Determine the (X, Y) coordinate at the center of the cell enclosing the given text.  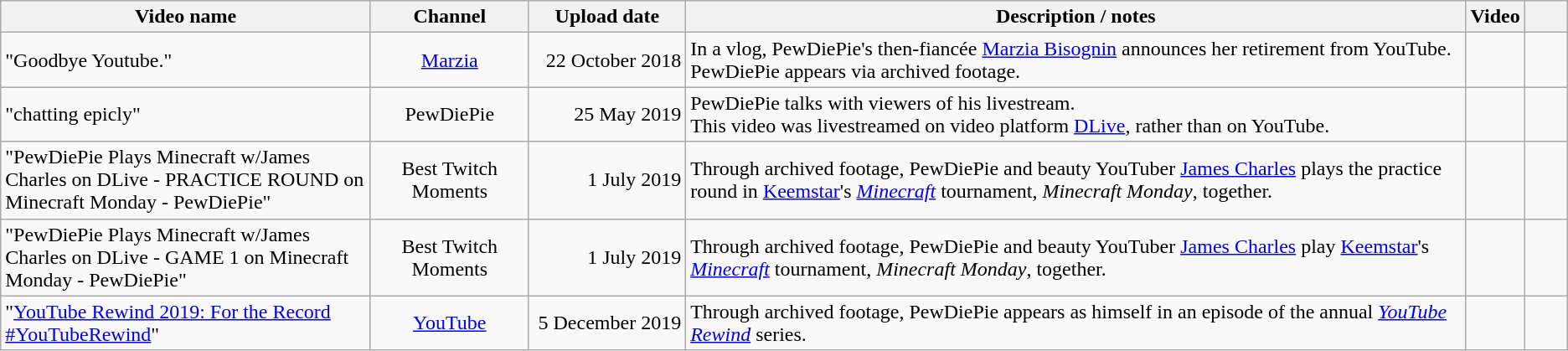
Video (1495, 17)
In a vlog, PewDiePie's then-fiancée Marzia Bisognin announces her retirement from YouTube.PewDiePie appears via archived footage. (1075, 60)
"chatting epicly" (186, 114)
"Goodbye Youtube." (186, 60)
PewDiePie (449, 114)
PewDiePie talks with viewers of his livestream.This video was livestreamed on video platform DLive, rather than on YouTube. (1075, 114)
"YouTube Rewind 2019: For the Record #YouTubeRewind" (186, 323)
Description / notes (1075, 17)
Through archived footage, PewDiePie appears as himself in an episode of the annual YouTube Rewind series. (1075, 323)
Channel (449, 17)
5 December 2019 (606, 323)
Marzia (449, 60)
"PewDiePie Plays Minecraft w/James Charles on DLive - GAME 1 on Minecraft Monday - PewDiePie" (186, 257)
Through archived footage, PewDiePie and beauty YouTuber James Charles play Keemstar's Minecraft tournament, Minecraft Monday, together. (1075, 257)
"PewDiePie Plays Minecraft w/James Charles on DLive - PRACTICE ROUND on Minecraft Monday - PewDiePie" (186, 180)
Upload date (606, 17)
25 May 2019 (606, 114)
Video name (186, 17)
22 October 2018 (606, 60)
YouTube (449, 323)
